Output the (x, y) coordinate of the center of the cell containing the given text.  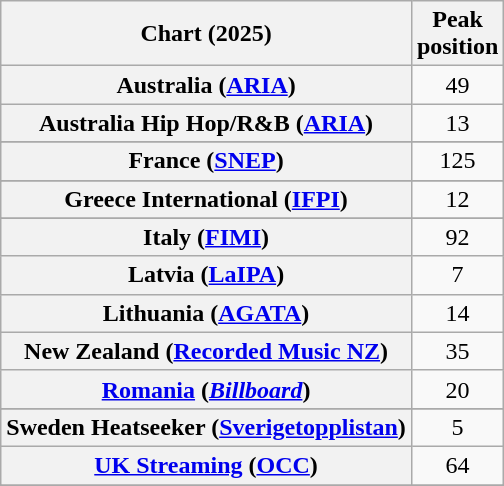
Chart (2025) (206, 34)
UK Streaming (OCC) (206, 465)
Sweden Heatseeker (Sverigetopplistan) (206, 427)
92 (457, 237)
New Zealand (Recorded Music NZ) (206, 351)
7 (457, 275)
Australia Hip Hop/R&B (ARIA) (206, 123)
Australia (ARIA) (206, 85)
20 (457, 389)
Romania (Billboard) (206, 389)
35 (457, 351)
France (SNEP) (206, 161)
14 (457, 313)
49 (457, 85)
5 (457, 427)
Greece International (IFPI) (206, 199)
125 (457, 161)
64 (457, 465)
Lithuania (AGATA) (206, 313)
13 (457, 123)
Latvia (LaIPA) (206, 275)
Italy (FIMI) (206, 237)
12 (457, 199)
Peakposition (457, 34)
